Provide the (X, Y) coordinate of the cell's center where the given text is located.  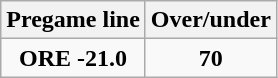
Over/under (210, 20)
ORE -21.0 (74, 58)
Pregame line (74, 20)
70 (210, 58)
